Find where the given text appears and provide that cell's center as [x, y] coordinate. 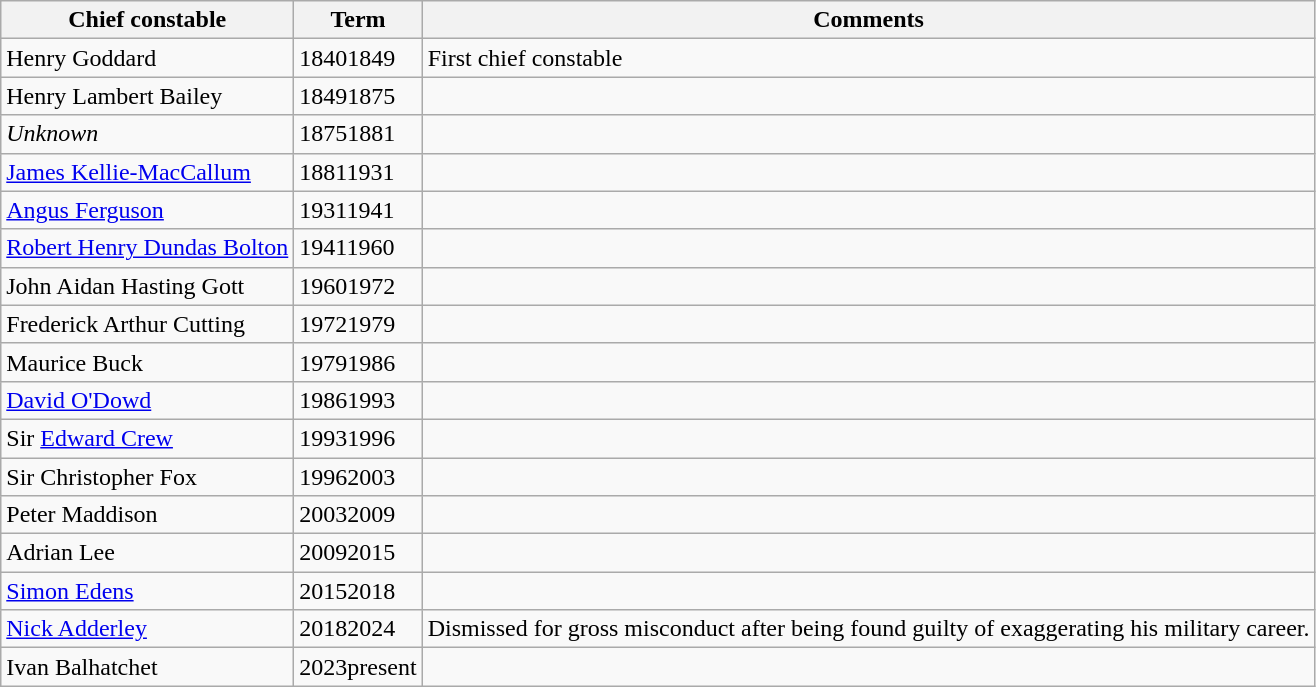
19411960 [358, 248]
Simon Edens [148, 591]
19311941 [358, 210]
20182024 [358, 629]
Term [358, 20]
2023present [358, 667]
Robert Henry Dundas Bolton [148, 248]
Frederick Arthur Cutting [148, 324]
19962003 [358, 477]
Unknown [148, 134]
Angus Ferguson [148, 210]
18811931 [358, 172]
19721979 [358, 324]
First chief constable [868, 58]
Chief constable [148, 20]
20092015 [358, 553]
Sir Christopher Fox [148, 477]
John Aidan Hasting Gott [148, 286]
20032009 [358, 515]
Ivan Balhatchet [148, 667]
18491875 [358, 96]
Maurice Buck [148, 362]
19931996 [358, 438]
Dismissed for gross misconduct after being found guilty of exaggerating his military career. [868, 629]
Henry Goddard [148, 58]
Sir Edward Crew [148, 438]
20152018 [358, 591]
Comments [868, 20]
19861993 [358, 400]
Nick Adderley [148, 629]
19791986 [358, 362]
Henry Lambert Bailey [148, 96]
Adrian Lee [148, 553]
19601972 [358, 286]
David O'Dowd [148, 400]
James Kellie-MacCallum [148, 172]
Peter Maddison [148, 515]
18751881 [358, 134]
18401849 [358, 58]
